For the text-containing cell, return its midpoint in [X, Y] coordinate format. 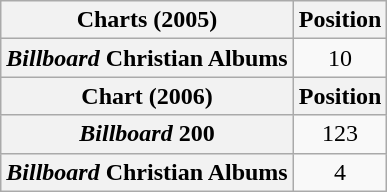
10 [340, 58]
4 [340, 172]
Billboard 200 [147, 134]
123 [340, 134]
Charts (2005) [147, 20]
Chart (2006) [147, 96]
